For the text-containing cell, return its midpoint in [x, y] coordinate format. 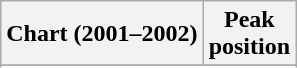
Chart (2001–2002) [102, 34]
Peakposition [249, 34]
